Output the (X, Y) coordinate of the center of the cell containing the given text.  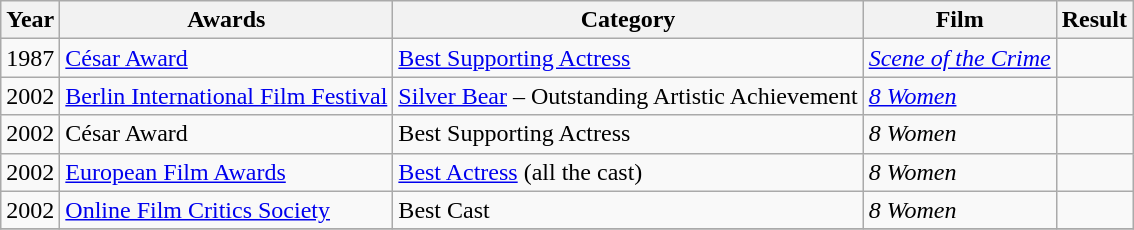
Best Cast (628, 210)
Film (960, 20)
Awards (226, 20)
European Film Awards (226, 172)
Berlin International Film Festival (226, 96)
1987 (30, 58)
Silver Bear – Outstanding Artistic Achievement (628, 96)
Category (628, 20)
Scene of the Crime (960, 58)
Year (30, 20)
Online Film Critics Society (226, 210)
Best Actress (all the cast) (628, 172)
Result (1094, 20)
